Return [x, y] of the center of cell containing provided text 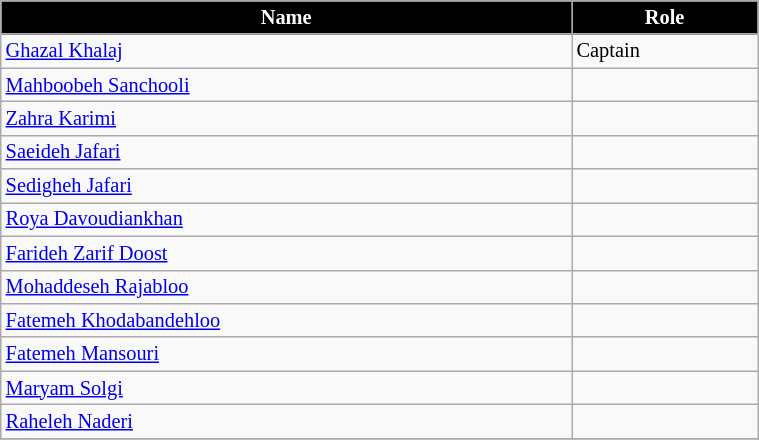
Mahboobeh Sanchooli [286, 85]
Fatemeh Mansouri [286, 354]
Roya Davoudiankhan [286, 219]
Sedigheh Jafari [286, 186]
Role [665, 17]
Raheleh Naderi [286, 421]
Saeideh Jafari [286, 152]
Zahra Karimi [286, 118]
Farideh Zarif Doost [286, 253]
Maryam Solgi [286, 388]
Name [286, 17]
Fatemeh Khodabandehloo [286, 320]
Mohaddeseh Rajabloo [286, 287]
Ghazal Khalaj [286, 51]
Captain [665, 51]
